Extract the [x, y] coordinate from the center of the cell holding the provided text.  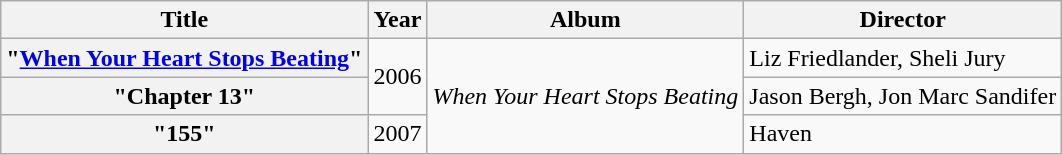
"155" [184, 134]
2007 [398, 134]
Haven [903, 134]
Year [398, 20]
"Chapter 13" [184, 96]
Album [586, 20]
"When Your Heart Stops Beating" [184, 58]
Liz Friedlander, Sheli Jury [903, 58]
2006 [398, 77]
Jason Bergh, Jon Marc Sandifer [903, 96]
Director [903, 20]
Title [184, 20]
When Your Heart Stops Beating [586, 96]
